For the text-containing cell, return its midpoint in (x, y) coordinate format. 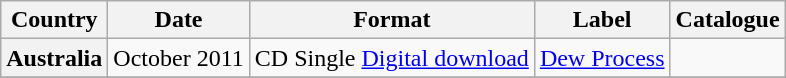
Australia (54, 58)
Date (178, 20)
CD Single Digital download (392, 58)
Label (602, 20)
Country (54, 20)
Catalogue (728, 20)
Format (392, 20)
October 2011 (178, 58)
Dew Process (602, 58)
